Extract the [x, y] coordinate from the center of the cell holding the provided text.  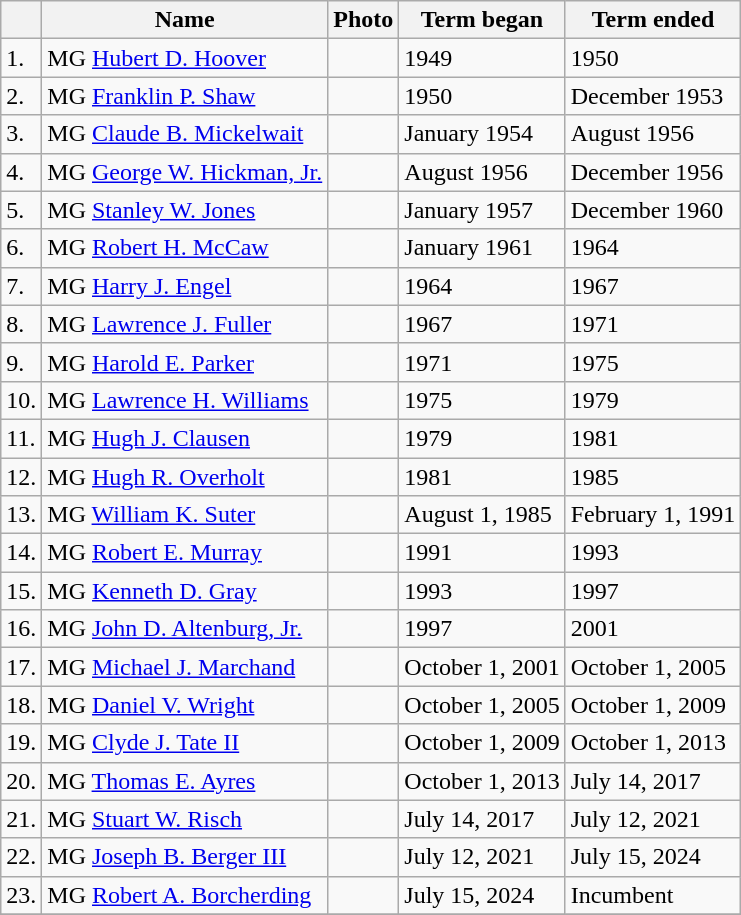
MG Kenneth D. Gray [185, 591]
MG Michael J. Marchand [185, 667]
December 1960 [653, 210]
6. [22, 248]
MG Joseph B. Berger III [185, 857]
October 1, 2001 [482, 667]
20. [22, 781]
December 1956 [653, 172]
10. [22, 400]
12. [22, 477]
MG Hubert D. Hoover [185, 58]
7. [22, 286]
MG Claude B. Mickelwait [185, 134]
MG Lawrence J. Fuller [185, 324]
MG Harold E. Parker [185, 362]
Incumbent [653, 895]
MG William K. Suter [185, 515]
3. [22, 134]
23. [22, 895]
MG Lawrence H. Williams [185, 400]
January 1961 [482, 248]
January 1957 [482, 210]
17. [22, 667]
MG Franklin P. Shaw [185, 96]
1949 [482, 58]
4. [22, 172]
Photo [364, 20]
MG George W. Hickman, Jr. [185, 172]
February 1, 1991 [653, 515]
Name [185, 20]
1991 [482, 553]
13. [22, 515]
MG Robert H. McCaw [185, 248]
11. [22, 438]
5. [22, 210]
2. [22, 96]
MG Stuart W. Risch [185, 819]
MG Robert A. Borcherding [185, 895]
MG Hugh R. Overholt [185, 477]
2001 [653, 629]
16. [22, 629]
MG Stanley W. Jones [185, 210]
14. [22, 553]
Term began [482, 20]
MG Harry J. Engel [185, 286]
January 1954 [482, 134]
MG Robert E. Murray [185, 553]
18. [22, 705]
22. [22, 857]
1. [22, 58]
1985 [653, 477]
15. [22, 591]
August 1, 1985 [482, 515]
MG Daniel V. Wright [185, 705]
Term ended [653, 20]
MG Clyde J. Tate II [185, 743]
21. [22, 819]
19. [22, 743]
MG Thomas E. Ayres [185, 781]
8. [22, 324]
9. [22, 362]
December 1953 [653, 96]
MG John D. Altenburg, Jr. [185, 629]
MG Hugh J. Clausen [185, 438]
